Find where the given text appears and provide that cell's center as (x, y) coordinate. 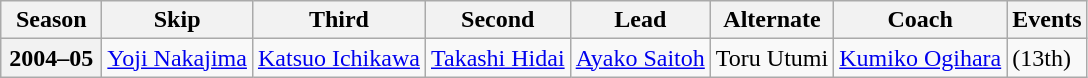
Toru Utumi (772, 58)
Second (498, 20)
Skip (178, 20)
Katsuo Ichikawa (338, 58)
Coach (920, 20)
Lead (640, 20)
Events (1047, 20)
Third (338, 20)
Kumiko Ogihara (920, 58)
Yoji Nakajima (178, 58)
Takashi Hidai (498, 58)
Season (52, 20)
Ayako Saitoh (640, 58)
Alternate (772, 20)
(13th) (1047, 58)
2004–05 (52, 58)
